Find where the given text appears and provide that cell's center as [X, Y] coordinate. 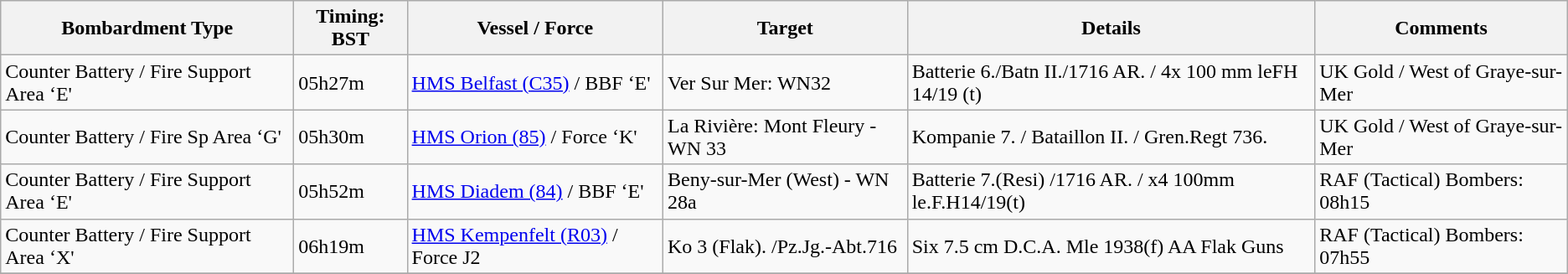
05h52m [350, 191]
Comments [1442, 28]
HMS Belfast (C35) / BBF ‘E' [534, 82]
Ko 3 (Flak). /Pz.Jg.-Abt.716 [785, 246]
Bombardment Type [147, 28]
Six 7.5 cm D.C.A. Mle 1938(f) AA Flak Guns [1111, 246]
HMS Orion (85) / Force ‘K' [534, 137]
Batterie 6./Batn II./1716 AR. / 4x 100 mm leFH 14/19 (t) [1111, 82]
HMS Diadem (84) / BBF ‘E' [534, 191]
Kompanie 7. / Bataillon II. / Gren.Regt 736. [1111, 137]
05h30m [350, 137]
Vessel / Force [534, 28]
RAF (Tactical) Bombers: 07h55 [1442, 246]
HMS Kempenfelt (R03) / Force J2 [534, 246]
05h27m [350, 82]
Counter Battery / Fire Support Area ‘X' [147, 246]
Timing: BST [350, 28]
La Rivière: Mont Fleury - WN 33 [785, 137]
Beny-sur-Mer (West) - WN 28a [785, 191]
06h19m [350, 246]
Details [1111, 28]
Counter Battery / Fire Sp Area ‘G' [147, 137]
Ver Sur Mer: WN32 [785, 82]
Target [785, 28]
Batterie 7.(Resi) /1716 AR. / x4 100mm le.F.H14/19(t) [1111, 191]
RAF (Tactical) Bombers: 08h15 [1442, 191]
